Extract the [x, y] coordinate from the center of the cell holding the provided text.  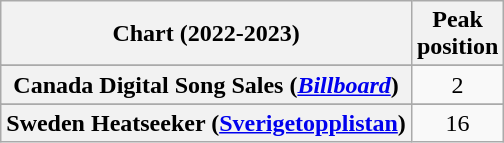
Peakposition [457, 34]
16 [457, 123]
Sweden Heatseeker (Sverigetopplistan) [206, 123]
Canada Digital Song Sales (Billboard) [206, 85]
Chart (2022-2023) [206, 34]
2 [457, 85]
